Detect which cell encompasses the target text, then output its [x, y] center coordinate. 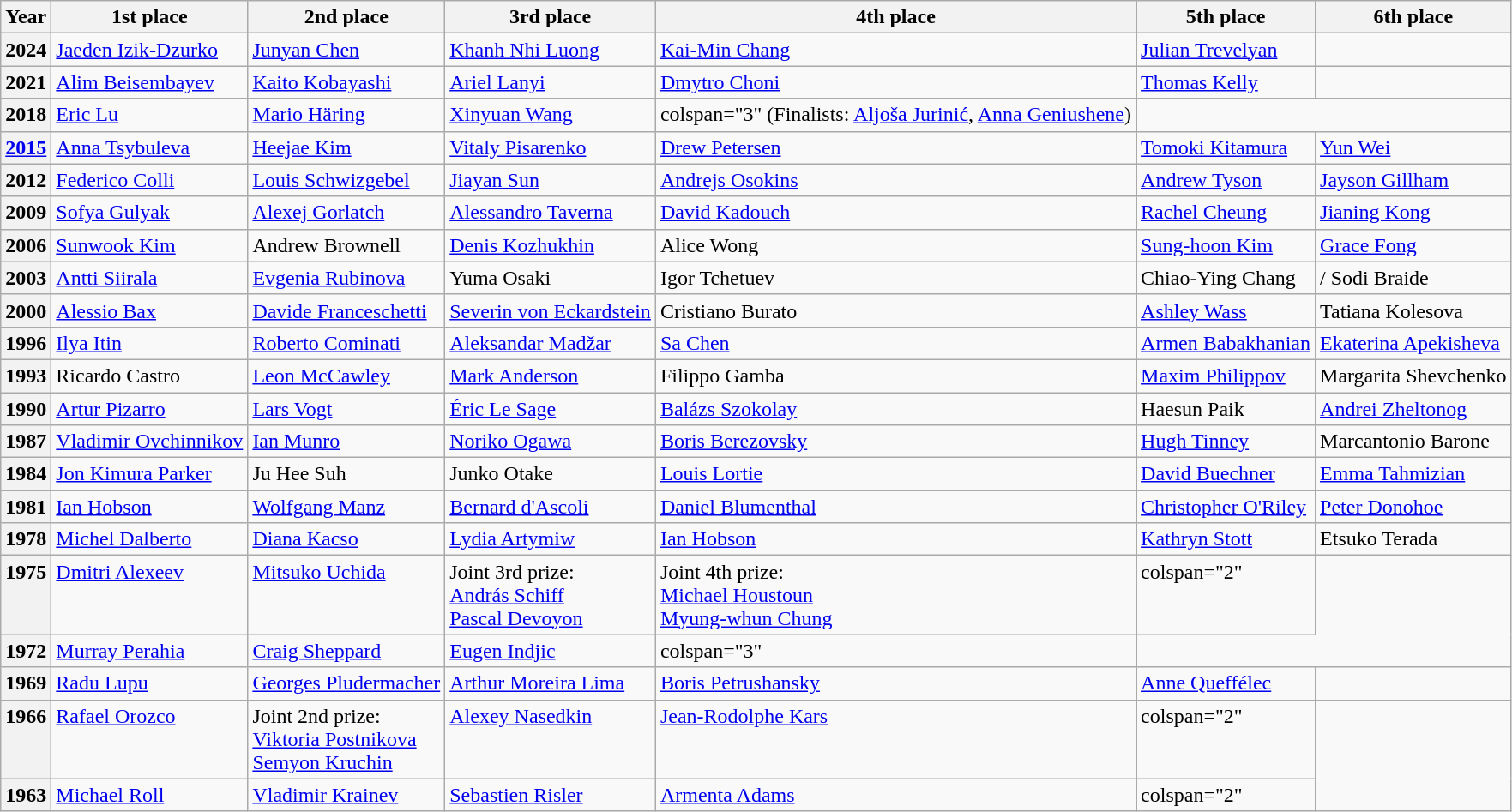
Boris Berezovsky [895, 442]
Alexey Nasedkin [551, 739]
2012 [26, 180]
Balázs Szokolay [895, 409]
1990 [26, 409]
Jiayan Sun [551, 180]
Denis Kozhukhin [551, 245]
Marcantonio Barone [1413, 442]
Igor Tchetuev [895, 278]
Alim Beisembayev [149, 82]
Joint 3rd prize: András Schiff Pascal Devoyon [551, 595]
/ Sodi Braide [1413, 278]
Thomas Kelly [1226, 82]
Joint 2nd prize: Viktoria Postnikova Semyon Kruchin [346, 739]
Lars Vogt [346, 409]
Boris Petrushansky [895, 683]
Mark Anderson [551, 376]
Armenta Adams [895, 795]
Ian Munro [346, 442]
Rafael Orozco [149, 739]
Anne Queffélec [1226, 683]
2000 [26, 310]
Yuma Osaki [551, 278]
Mitsuko Uchida [346, 595]
Junko Otake [551, 474]
2003 [26, 278]
Andrew Tyson [1226, 180]
Federico Colli [149, 180]
1981 [26, 507]
colspan="3" (Finalists: Aljoša Jurinić, Anna Geniushene) [895, 115]
Eugen Indjic [551, 651]
1978 [26, 539]
Christopher O'Riley [1226, 507]
Grace Fong [1413, 245]
1987 [26, 442]
Andrei Zheltonog [1413, 409]
1984 [26, 474]
Joint 4th prize: Michael Houstoun Myung-whun Chung [895, 595]
1975 [26, 595]
1966 [26, 739]
1993 [26, 376]
Arthur Moreira Lima [551, 683]
6th place [1413, 17]
Andrew Brownell [346, 245]
Leon McCawley [346, 376]
Alice Wong [895, 245]
Yun Wei [1413, 147]
4th place [895, 17]
Drew Petersen [895, 147]
colspan="3" [895, 651]
2009 [26, 213]
Georges Pludermacher [346, 683]
Ekaterina Apekisheva [1413, 343]
1972 [26, 651]
Roberto Cominati [346, 343]
Diana Kacso [346, 539]
Lydia Artymiw [551, 539]
Filippo Gamba [895, 376]
Emma Tahmizian [1413, 474]
Julian Trevelyan [1226, 50]
Year [26, 17]
Davide Franceschetti [346, 310]
Radu Lupu [149, 683]
Hugh Tinney [1226, 442]
Jayson Gillham [1413, 180]
Kai-Min Chang [895, 50]
Kathryn Stott [1226, 539]
Jianing Kong [1413, 213]
Ricardo Castro [149, 376]
David Kadouch [895, 213]
2021 [26, 82]
Ilya Itin [149, 343]
Éric Le Sage [551, 409]
Chiao-Ying Chang [1226, 278]
Sung-hoon Kim [1226, 245]
2024 [26, 50]
Khanh Nhi Luong [551, 50]
Ashley Wass [1226, 310]
Kaito Kobayashi [346, 82]
2015 [26, 147]
Xinyuan Wang [551, 115]
David Buechner [1226, 474]
Noriko Ogawa [551, 442]
Wolfgang Manz [346, 507]
Sebastien Risler [551, 795]
Junyan Chen [346, 50]
Bernard d'Ascoli [551, 507]
Jean-Rodolphe Kars [895, 739]
Maxim Philippov [1226, 376]
Etsuko Terada [1413, 539]
Aleksandar Madžar [551, 343]
Rachel Cheung [1226, 213]
Eric Lu [149, 115]
5th place [1226, 17]
Alessandro Taverna [551, 213]
Dmytro Choni [895, 82]
Mario Häring [346, 115]
Alessio Bax [149, 310]
Vladimir Ovchinnikov [149, 442]
Peter Donohoe [1413, 507]
Andrejs Osokins [895, 180]
Alexej Gorlatch [346, 213]
Dmitri Alexeev [149, 595]
Artur Pizarro [149, 409]
Craig Sheppard [346, 651]
Jaeden Izik-Dzurko [149, 50]
Cristiano Burato [895, 310]
Daniel Blumenthal [895, 507]
Tomoki Kitamura [1226, 147]
Jon Kimura Parker [149, 474]
1969 [26, 683]
Heejae Kim [346, 147]
Armen Babakhanian [1226, 343]
2018 [26, 115]
Louis Lortie [895, 474]
Louis Schwizgebel [346, 180]
Vladimir Krainev [346, 795]
Ju Hee Suh [346, 474]
Michel Dalberto [149, 539]
Vitaly Pisarenko [551, 147]
Anna Tsybuleva [149, 147]
Sa Chen [895, 343]
3rd place [551, 17]
Sofya Gulyak [149, 213]
Evgenia Rubinova [346, 278]
Margarita Shevchenko [1413, 376]
Severin von Eckardstein [551, 310]
Ariel Lanyi [551, 82]
1963 [26, 795]
Sunwook Kim [149, 245]
1996 [26, 343]
Haesun Paik [1226, 409]
Antti Siirala [149, 278]
1st place [149, 17]
Tatiana Kolesova [1413, 310]
Michael Roll [149, 795]
2006 [26, 245]
Murray Perahia [149, 651]
2nd place [346, 17]
